Return the (X, Y) coordinate for the center point of the cell that contains the specified text.  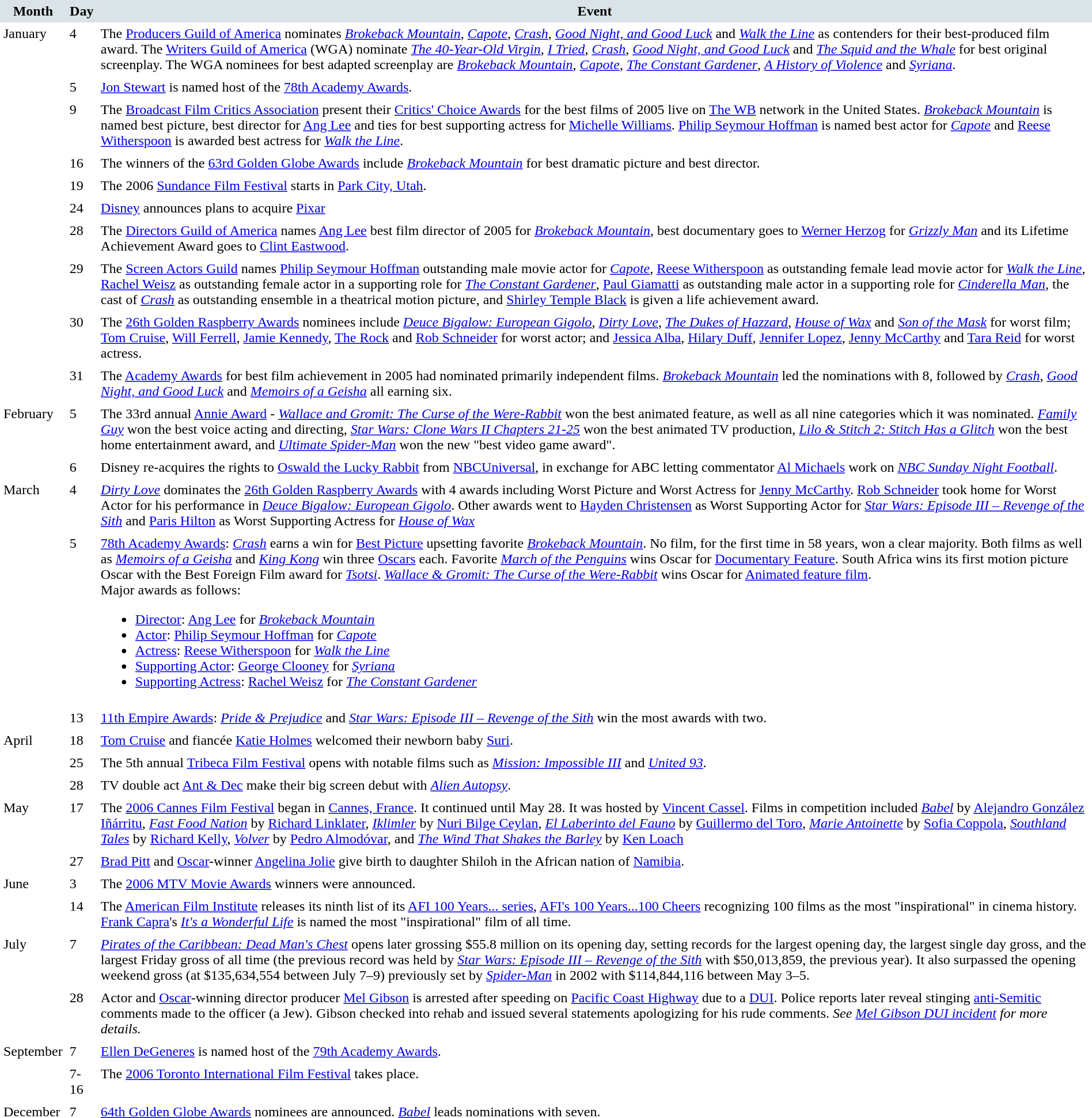
9 (82, 126)
27 (82, 862)
June (33, 903)
18 (82, 741)
13 (82, 718)
September (33, 1070)
April (33, 763)
7-16 (82, 1082)
3 (82, 884)
Event (594, 12)
6 (82, 468)
May (33, 835)
Brad Pitt and Oscar-winner Angelina Jolie give birth to daughter Shiloh in the African nation of Namibia. (594, 862)
February (33, 441)
The winners of the 63rd Golden Globe Awards include Brokeback Mountain for best dramatic picture and best director. (594, 164)
Ellen DeGeneres is named host of the 79th Academy Awards. (594, 1052)
24 (82, 209)
Tom Cruise and fiancée Katie Holmes welcomed their newborn baby Suri. (594, 741)
11th Empire Awards: Pride & Prejudice and Star Wars: Episode III – Revenge of the Sith win the most awards with two. (594, 718)
25 (82, 763)
The 2006 Sundance Film Festival starts in Park City, Utah. (594, 185)
30 (82, 338)
Day (82, 12)
January (33, 213)
29 (82, 285)
Disney announces plans to acquire Pixar (594, 209)
The 5th annual Tribeca Film Festival opens with notable films such as Mission: Impossible III and United 93. (594, 763)
Jon Stewart is named host of the 78th Academy Awards. (594, 88)
The 2006 MTV Movie Awards winners were announced. (594, 884)
16 (82, 164)
31 (82, 384)
The 2006 Toronto International Film Festival takes place. (594, 1082)
March (33, 604)
July (33, 987)
17 (82, 824)
14 (82, 914)
TV double act Ant & Dec make their big screen debut with Alien Autopsy. (594, 786)
Month (33, 12)
19 (82, 185)
